Capture the cell that displays the provided text and extract its (X, Y) central coordinate. 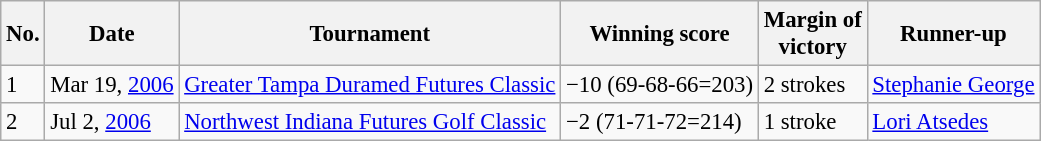
Northwest Indiana Futures Golf Classic (370, 122)
1 (23, 85)
Runner-up (954, 34)
2 strokes (812, 85)
Greater Tampa Duramed Futures Classic (370, 85)
Lori Atsedes (954, 122)
−2 (71-71-72=214) (660, 122)
Date (112, 34)
Tournament (370, 34)
Mar 19, 2006 (112, 85)
−10 (69-68-66=203) (660, 85)
2 (23, 122)
No. (23, 34)
1 stroke (812, 122)
Jul 2, 2006 (112, 122)
Stephanie George (954, 85)
Margin ofvictory (812, 34)
Winning score (660, 34)
